Return the [X, Y] coordinate for the center point of the cell that contains the specified text.  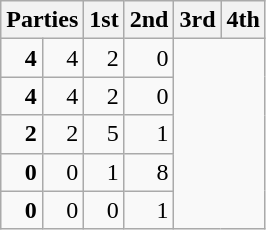
2nd [149, 20]
Parties [42, 20]
3rd [198, 20]
8 [149, 172]
1st [104, 20]
5 [104, 134]
4th [243, 20]
